Detect which cell encompasses the target text, then output its [X, Y] center coordinate. 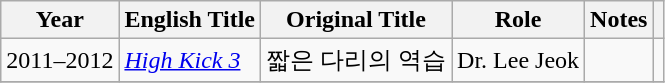
Year [60, 20]
2011–2012 [60, 60]
Dr. Lee Jeok [518, 60]
짧은 다리의 역습 [356, 60]
Original Title [356, 20]
English Title [190, 20]
Role [518, 20]
Notes [619, 20]
High Kick 3 [190, 60]
